Detect which cell encompasses the target text, then output its [x, y] center coordinate. 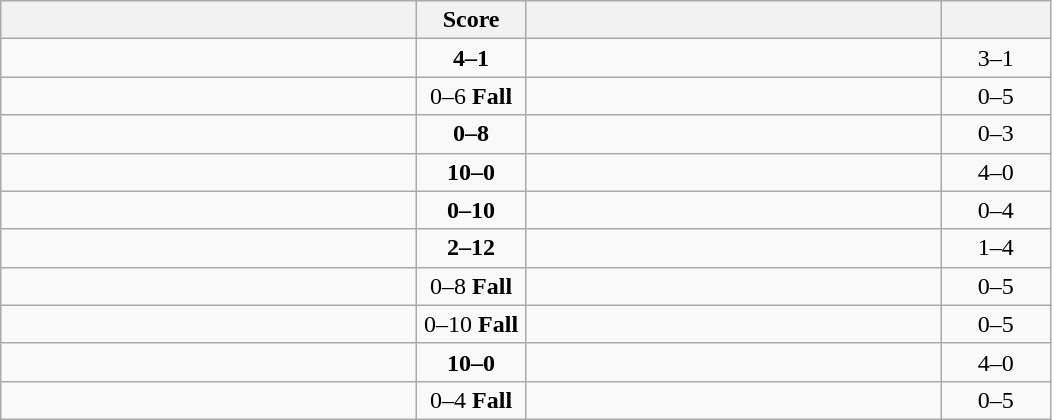
2–12 [472, 248]
1–4 [996, 248]
0–3 [996, 134]
0–10 Fall [472, 324]
Score [472, 20]
0–10 [472, 210]
3–1 [996, 58]
0–6 Fall [472, 96]
4–1 [472, 58]
0–8 [472, 134]
0–8 Fall [472, 286]
0–4 Fall [472, 400]
0–4 [996, 210]
